Return the [x, y] coordinate for the center point of the cell that contains the specified text.  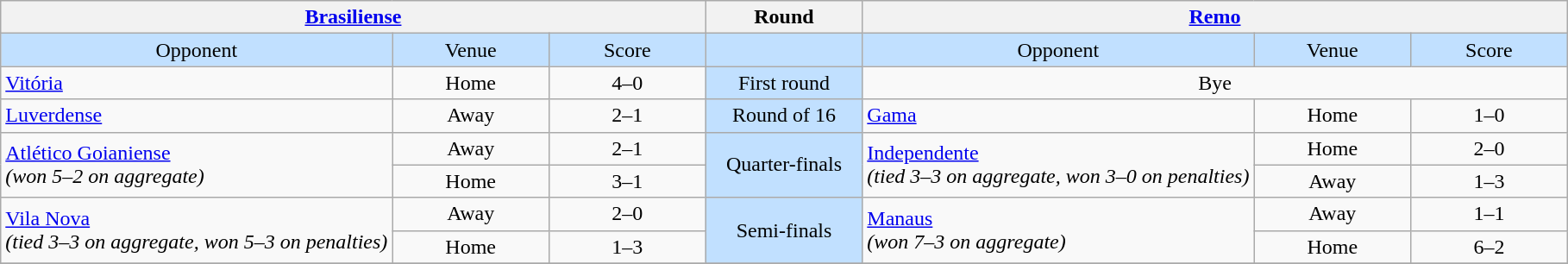
Round of 16 [784, 116]
Independente(tied 3–3 on aggregate, won 3–0 on penalties) [1058, 165]
Atlético Goianiense(won 5–2 on aggregate) [197, 165]
Quarter-finals [784, 165]
1–1 [1490, 214]
Gama [1058, 116]
First round [784, 83]
Brasiliense [354, 17]
Remo [1214, 17]
Luverdense [197, 116]
Vitória [197, 83]
Vila Nova(tied 3–3 on aggregate, won 5–3 on penalties) [197, 230]
Semi-finals [784, 230]
1–0 [1490, 116]
6–2 [1490, 247]
Round [784, 17]
Manaus(won 7–3 on aggregate) [1058, 230]
3–1 [628, 181]
Bye [1214, 83]
4–0 [628, 83]
